Provide the [X, Y] coordinate of the cell's center where the given text is located.  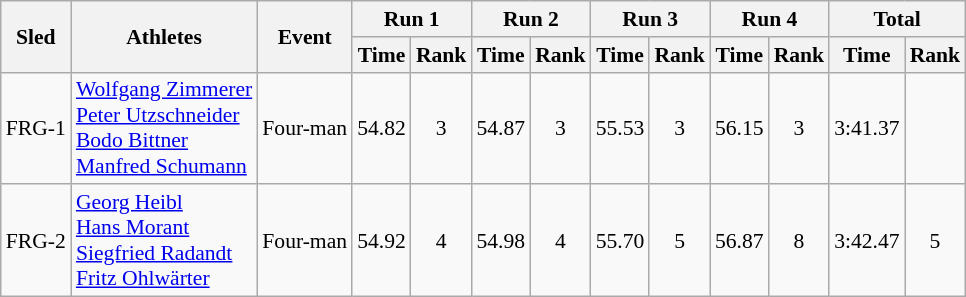
3:42.47 [866, 241]
3:41.37 [866, 128]
FRG-2 [36, 241]
55.53 [620, 128]
Wolfgang ZimmererPeter UtzschneiderBodo BittnerManfred Schumann [164, 128]
Run 4 [770, 19]
Run 1 [412, 19]
56.15 [740, 128]
Run 2 [530, 19]
Athletes [164, 36]
55.70 [620, 241]
Georg HeiblHans MorantSiegfried RadandtFritz Ohlwärter [164, 241]
Total [897, 19]
54.92 [382, 241]
Run 3 [650, 19]
54.98 [500, 241]
54.87 [500, 128]
Sled [36, 36]
Event [304, 36]
54.82 [382, 128]
8 [800, 241]
56.87 [740, 241]
FRG-1 [36, 128]
